Extract the (X, Y) coordinate from the center of the cell holding the provided text.  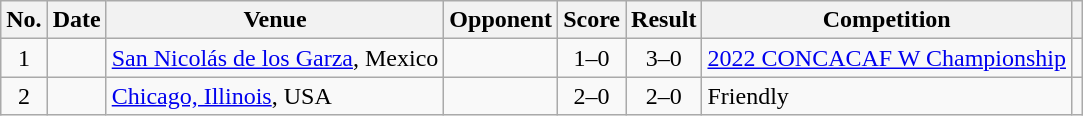
San Nicolás de los Garza, Mexico (275, 58)
No. (24, 20)
Date (76, 20)
1–0 (592, 58)
3–0 (664, 58)
Result (664, 20)
Score (592, 20)
Opponent (501, 20)
Friendly (887, 96)
Venue (275, 20)
2 (24, 96)
Chicago, Illinois, USA (275, 96)
Competition (887, 20)
2022 CONCACAF W Championship (887, 58)
1 (24, 58)
